Return the [X, Y] coordinate for the center point of the cell that contains the specified text.  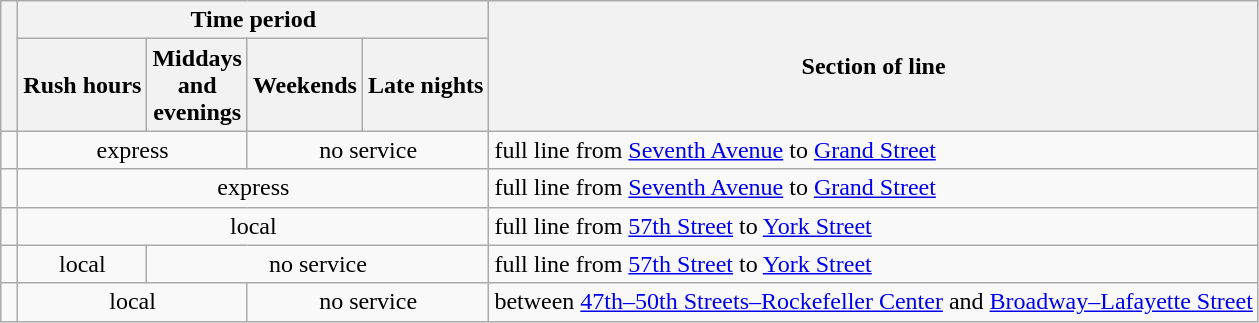
Rush hours [82, 85]
Late nights [425, 85]
Weekends [304, 85]
Time period [254, 20]
between 47th–50th Streets–Rockefeller Center and Broadway–Lafayette Street [874, 302]
Middaysandevenings [197, 85]
Section of line [874, 66]
